Provide the (x, y) coordinate of the cell's center where the given text is located.  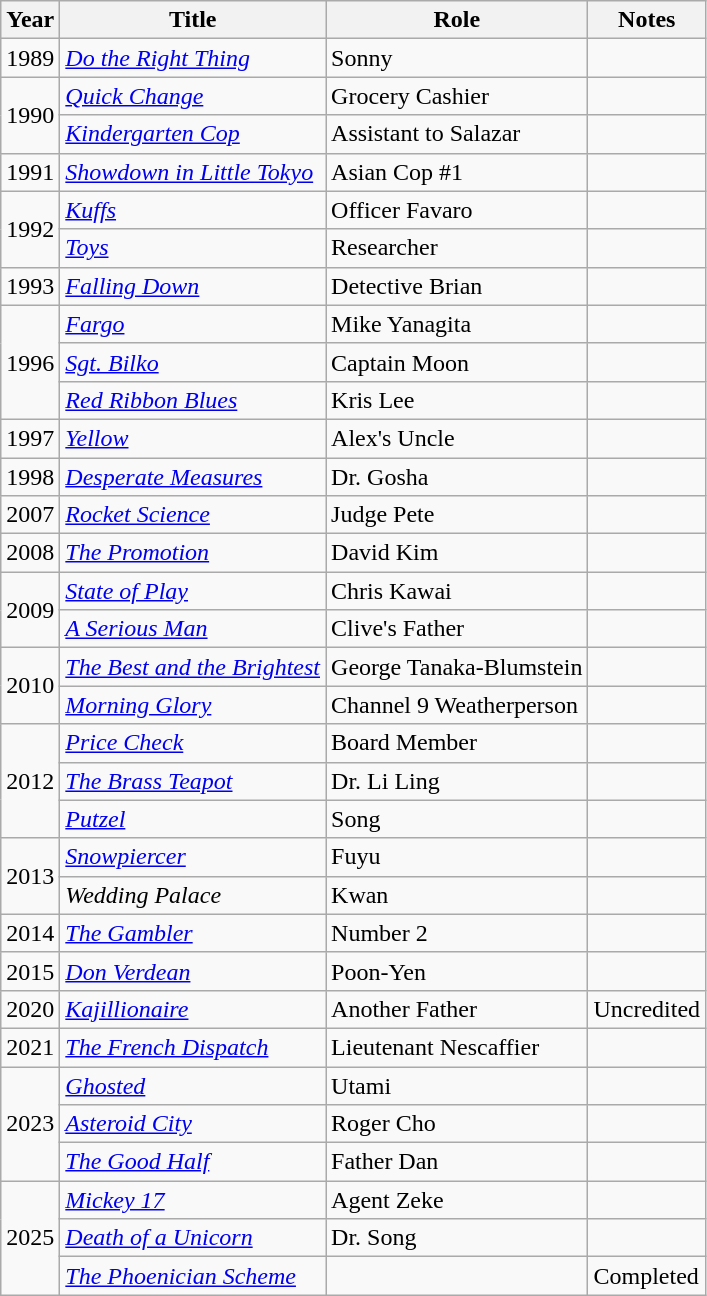
Kris Lee (457, 400)
Ghosted (193, 1085)
2007 (30, 515)
Asteroid City (193, 1124)
Roger Cho (457, 1124)
2020 (30, 1009)
Mickey 17 (193, 1200)
Putzel (193, 819)
Asian Cop #1 (457, 172)
The Gambler (193, 933)
Mike Yanagita (457, 324)
Kuffs (193, 210)
Utami (457, 1085)
Rocket Science (193, 515)
Do the Right Thing (193, 58)
Dr. Li Ling (457, 781)
Detective Brian (457, 286)
Kwan (457, 895)
1992 (30, 229)
Uncredited (647, 1009)
Grocery Cashier (457, 96)
Wedding Palace (193, 895)
Chris Kawai (457, 591)
Alex's Uncle (457, 438)
Desperate Measures (193, 477)
Sgt. Bilko (193, 362)
Father Dan (457, 1162)
2012 (30, 781)
Another Father (457, 1009)
Assistant to Salazar (457, 134)
Yellow (193, 438)
The French Dispatch (193, 1047)
1997 (30, 438)
Don Verdean (193, 971)
The Good Half (193, 1162)
Board Member (457, 743)
Channel 9 Weatherperson (457, 705)
Fuyu (457, 857)
Quick Change (193, 96)
2009 (30, 610)
Notes (647, 20)
2015 (30, 971)
The Phoenician Scheme (193, 1276)
1993 (30, 286)
State of Play (193, 591)
Number 2 (457, 933)
Death of a Unicorn (193, 1238)
1990 (30, 115)
Price Check (193, 743)
1996 (30, 362)
Morning Glory (193, 705)
Kajillionaire (193, 1009)
Song (457, 819)
Judge Pete (457, 515)
2013 (30, 876)
Poon-Yen (457, 971)
Snowpiercer (193, 857)
1991 (30, 172)
1998 (30, 477)
David Kim (457, 553)
Red Ribbon Blues (193, 400)
Captain Moon (457, 362)
Role (457, 20)
The Best and the Brightest (193, 667)
Title (193, 20)
Kindergarten Cop (193, 134)
Sonny (457, 58)
George Tanaka-Blumstein (457, 667)
2010 (30, 686)
2008 (30, 553)
2021 (30, 1047)
Officer Favaro (457, 210)
Year (30, 20)
Clive's Father (457, 629)
Dr. Song (457, 1238)
Showdown in Little Tokyo (193, 172)
Fargo (193, 324)
The Promotion (193, 553)
A Serious Man (193, 629)
The Brass Teapot (193, 781)
Toys (193, 248)
1989 (30, 58)
2014 (30, 933)
Agent Zeke (457, 1200)
Lieutenant Nescaffier (457, 1047)
2023 (30, 1123)
2025 (30, 1238)
Dr. Gosha (457, 477)
Completed (647, 1276)
Falling Down (193, 286)
Researcher (457, 248)
